Extract the [x, y] coordinate from the center of the cell holding the provided text.  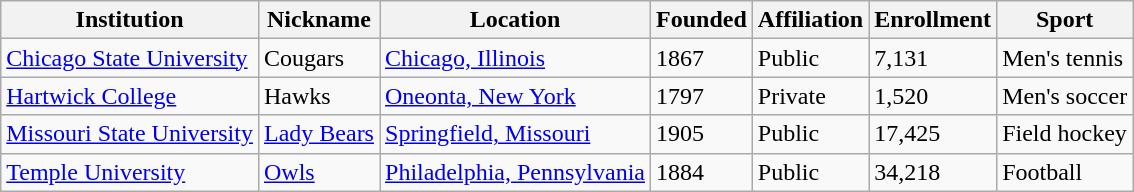
Men's tennis [1065, 58]
Temple University [130, 172]
1884 [702, 172]
Private [810, 96]
Owls [318, 172]
Missouri State University [130, 134]
Institution [130, 20]
Field hockey [1065, 134]
Springfield, Missouri [516, 134]
Enrollment [933, 20]
Lady Bears [318, 134]
Affiliation [810, 20]
1867 [702, 58]
Football [1065, 172]
Hartwick College [130, 96]
Chicago, Illinois [516, 58]
Founded [702, 20]
17,425 [933, 134]
Philadelphia, Pennsylvania [516, 172]
Chicago State University [130, 58]
Nickname [318, 20]
Men's soccer [1065, 96]
Oneonta, New York [516, 96]
Location [516, 20]
1797 [702, 96]
Hawks [318, 96]
Cougars [318, 58]
Sport [1065, 20]
1905 [702, 134]
7,131 [933, 58]
1,520 [933, 96]
34,218 [933, 172]
